Output the (X, Y) coordinate of the center of the cell containing the given text.  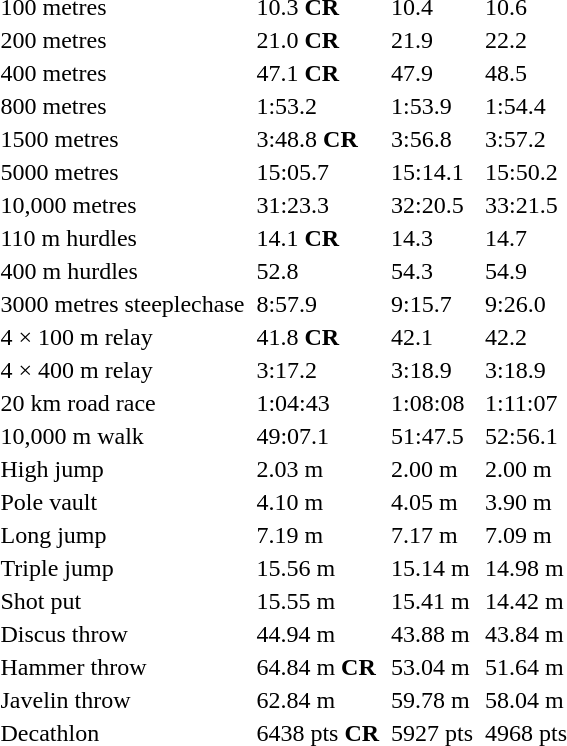
3:56.8 (432, 139)
15.41 m (432, 601)
32:20.5 (432, 205)
64.84 m CR (318, 667)
21.9 (432, 40)
7.19 m (318, 535)
14.1 CR (318, 238)
15:05.7 (318, 172)
21.0 CR (318, 40)
15:14.1 (432, 172)
15.56 m (318, 568)
47.1 CR (318, 73)
53.04 m (432, 667)
31:23.3 (318, 205)
4.05 m (432, 502)
1:08:08 (432, 403)
47.9 (432, 73)
1:53.2 (318, 106)
41.8 CR (318, 337)
49:07.1 (318, 436)
59.78 m (432, 700)
15.55 m (318, 601)
44.94 m (318, 634)
14.3 (432, 238)
2.03 m (318, 469)
3:17.2 (318, 370)
42.1 (432, 337)
62.84 m (318, 700)
43.88 m (432, 634)
54.3 (432, 271)
1:04:43 (318, 403)
9:15.7 (432, 304)
51:47.5 (432, 436)
1:53.9 (432, 106)
2.00 m (432, 469)
3:48.8 CR (318, 139)
15.14 m (432, 568)
3:18.9 (432, 370)
4.10 m (318, 502)
8:57.9 (318, 304)
7.17 m (432, 535)
52.8 (318, 271)
